Capture the cell that displays the provided text and extract its (X, Y) central coordinate. 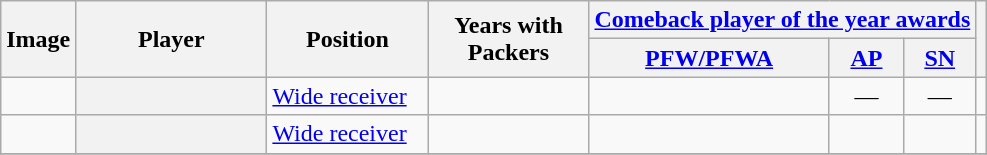
Position (348, 39)
PFW/PFWA (709, 58)
Years with Packers (508, 39)
Player (172, 39)
AP (866, 58)
Image (38, 39)
SN (940, 58)
Comeback player of the year awards (782, 20)
